Detect which cell encompasses the target text, then output its (x, y) center coordinate. 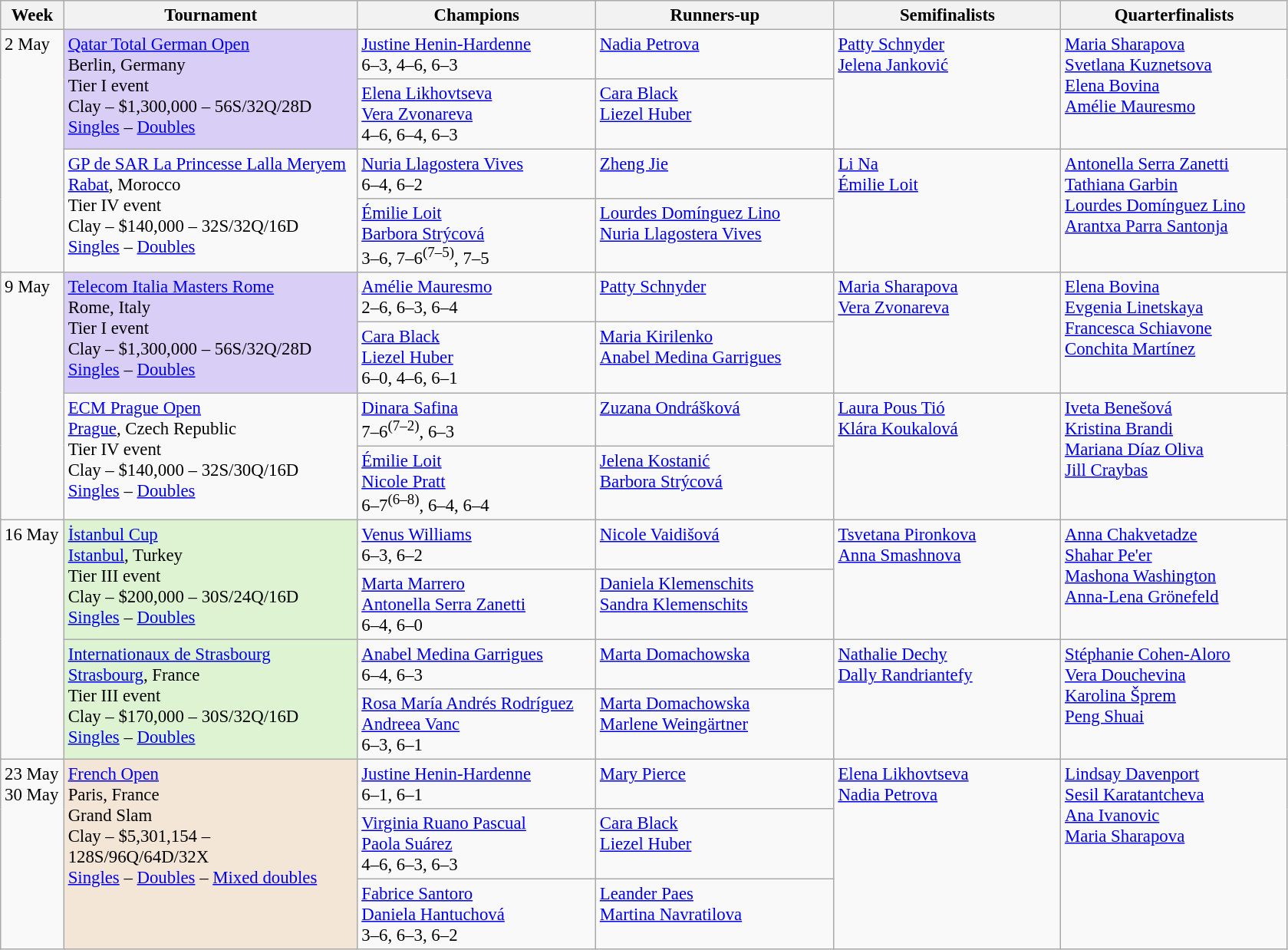
Maria Sharapova Vera Zvonareva (947, 333)
Anna Chakvetadze Shahar Pe'er Mashona Washington Anna-Lena Grönefeld (1174, 579)
Telecom Italia Masters Rome Rome, Italy Tier I event Clay – $1,300,000 – 56S/32Q/28DSingles – Doubles (210, 333)
Lindsay Davenport Sesil Karatantcheva Ana Ivanovic Maria Sharapova (1174, 854)
Week (32, 15)
9 May (32, 397)
Quarterfinalists (1174, 15)
Nathalie Dechy Dally Randriantefy (947, 699)
Mary Pierce (715, 784)
Iveta Benešová Kristina Brandi Mariana Díaz Oliva Jill Craybas (1174, 456)
Venus Williams 6–3, 6–2 (477, 545)
Rosa María Andrés Rodríguez Andreea Vanc6–3, 6–1 (477, 724)
Cara Black Liezel Huber6–0, 4–6, 6–1 (477, 358)
Anabel Medina Garrigues 6–4, 6–3 (477, 665)
Émilie Loit Barbora Strýcová3–6, 7–6(7–5), 7–5 (477, 236)
23 May30 May (32, 854)
Justine Henin-Hardenne 6–3, 4–6, 6–3 (477, 55)
Runners-up (715, 15)
Tournament (210, 15)
İstanbul Cup Istanbul, Turkey Tier III event Clay – $200,000 – 30S/24Q/16DSingles – Doubles (210, 579)
Tsvetana Pironkova Anna Smashnova (947, 579)
Laura Pous Tió Klára Koukalová (947, 456)
Fabrice Santoro Daniela Hantuchová3–6, 6–3, 6–2 (477, 915)
Daniela Klemenschits Sandra Klemenschits (715, 605)
Émilie Loit Nicole Pratt6–7(6–8), 6–4, 6–4 (477, 483)
Stéphanie Cohen-Aloro Vera Douchevina Karolina Šprem Peng Shuai (1174, 699)
Jelena Kostanić Barbora Strýcová (715, 483)
Maria Sharapova Svetlana Kuznetsova Elena Bovina Amélie Mauresmo (1174, 90)
Qatar Total German Open Berlin, Germany Tier I event Clay – $1,300,000 – 56S/32Q/28DSingles – Doubles (210, 90)
Lourdes Domínguez Lino Nuria Llagostera Vives (715, 236)
Elena Bovina Evgenia Linetskaya Francesca Schiavone Conchita Martínez (1174, 333)
Marta Marrero Antonella Serra Zanetti6–4, 6–0 (477, 605)
French Open Paris, France Grand SlamClay – $5,301,154 – 128S/96Q/64D/32XSingles – Doubles – Mixed doubles (210, 854)
Marta Domachowska Marlene Weingärtner (715, 724)
Justine Henin-Hardenne 6–1, 6–1 (477, 784)
Nicole Vaidišová (715, 545)
Nadia Petrova (715, 55)
Champions (477, 15)
Leander Paes Martina Navratilova (715, 915)
Internationaux de Strasbourg Strasbourg, France Tier III event Clay – $170,000 – 30S/32Q/16DSingles – Doubles (210, 699)
Elena Likhovtseva Vera Zvonareva4–6, 6–4, 6–3 (477, 114)
Patty Schnyder Jelena Janković (947, 90)
Maria Kirilenko Anabel Medina Garrigues (715, 358)
ECM Prague Open Prague, Czech Republic Tier IV event Clay – $140,000 – 32S/30Q/16DSingles – Doubles (210, 456)
16 May (32, 639)
GP de SAR La Princesse Lalla Meryem Rabat, Morocco Tier IV event Clay – $140,000 – 32S/32Q/16DSingles – Doubles (210, 212)
Elena Likhovtseva Nadia Petrova (947, 854)
Semifinalists (947, 15)
Marta Domachowska (715, 665)
Patty Schnyder (715, 298)
Zuzana Ondrášková (715, 419)
2 May (32, 152)
Antonella Serra Zanetti Tathiana Garbin Lourdes Domínguez Lino Arantxa Parra Santonja (1174, 212)
Li Na Émilie Loit (947, 212)
Zheng Jie (715, 175)
Dinara Safina 7–6(7–2), 6–3 (477, 419)
Virginia Ruano Pascual Paola Suárez4–6, 6–3, 6–3 (477, 844)
Nuria Llagostera Vives 6–4, 6–2 (477, 175)
Amélie Mauresmo 2–6, 6–3, 6–4 (477, 298)
